From the cell containing the given text, extract its center point as [x, y] coordinate. 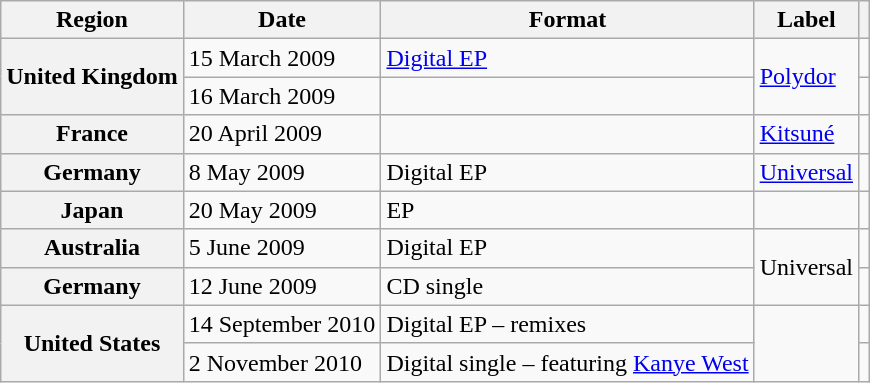
20 May 2009 [282, 210]
Japan [92, 210]
5 June 2009 [282, 248]
12 June 2009 [282, 286]
United States [92, 343]
8 May 2009 [282, 172]
CD single [568, 286]
Kitsuné [806, 134]
16 March 2009 [282, 96]
EP [568, 210]
2 November 2010 [282, 362]
14 September 2010 [282, 324]
France [92, 134]
United Kingdom [92, 77]
Polydor [806, 77]
20 April 2009 [282, 134]
Region [92, 20]
Label [806, 20]
15 March 2009 [282, 58]
Digital EP – remixes [568, 324]
Format [568, 20]
Australia [92, 248]
Digital single – featuring Kanye West [568, 362]
Date [282, 20]
